Detect which cell encompasses the target text, then output its [x, y] center coordinate. 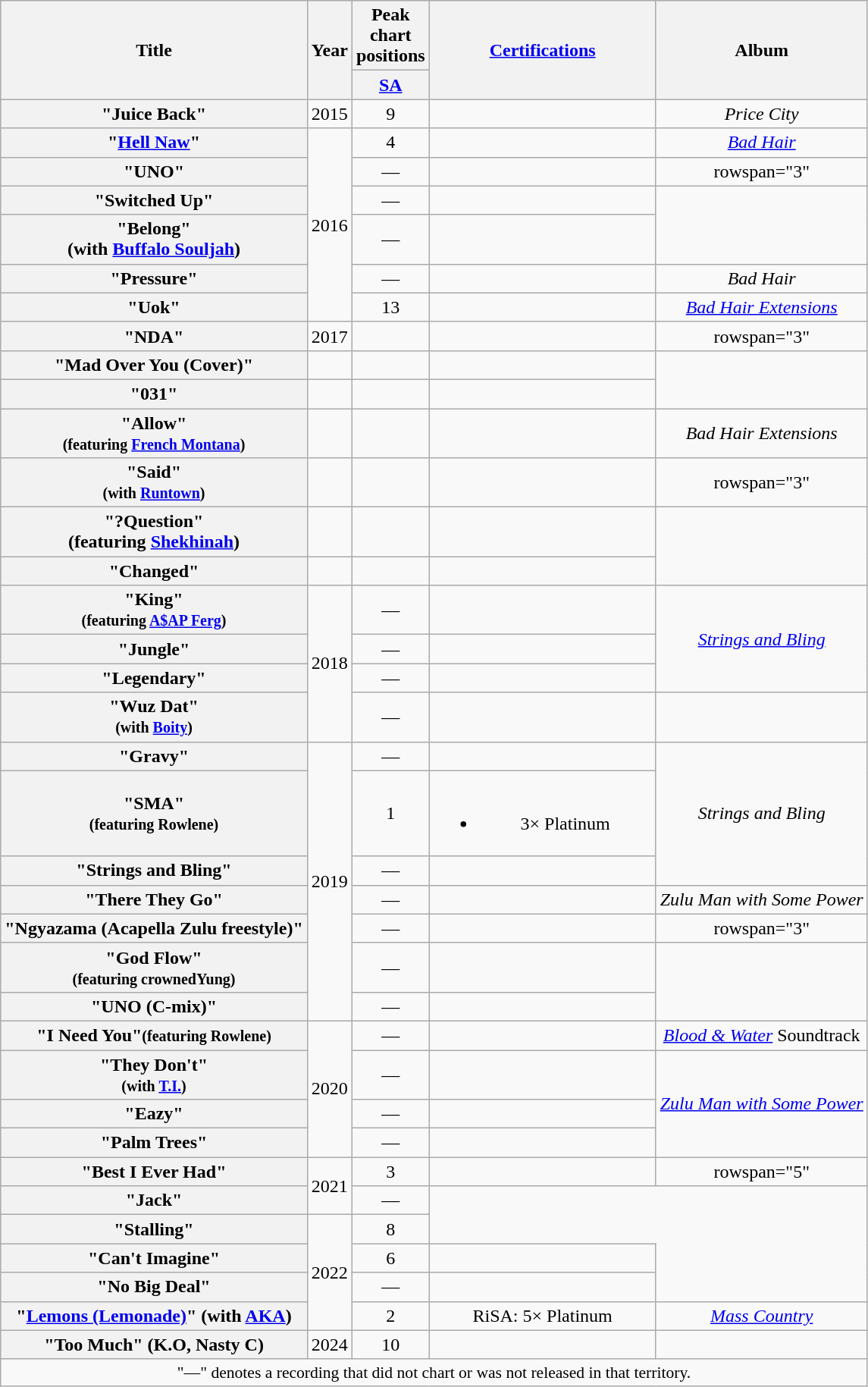
Title [155, 50]
RiSA: 5× Platinum [543, 1316]
2021 [329, 1186]
"King"(featuring A$AP Ferg) [155, 610]
"They Don't"(with T.I.) [155, 1074]
"—" denotes a recording that did not chart or was not released in that territory. [434, 1373]
"Belong"(with Buffalo Souljah) [155, 240]
2017 [329, 336]
2015 [329, 114]
"Wuz Dat"(with Boity) [155, 717]
3 [390, 1172]
Peak chart positions [390, 36]
"Palm Trees" [155, 1143]
9 [390, 114]
"?Question"(featuring Shekhinah) [155, 532]
"Pressure" [155, 278]
2 [390, 1316]
2016 [329, 224]
Year [329, 50]
Certifications [543, 50]
"Can't Imagine" [155, 1258]
Mass Country [761, 1316]
"Hell Naw" [155, 143]
"No Big Deal" [155, 1287]
rowspan="5" [761, 1172]
"Changed" [155, 571]
"Said"(with Runtown) [155, 482]
6 [390, 1258]
"UNO (C-mix)" [155, 1006]
2019 [329, 881]
"Too Much" (K.O, Nasty C) [155, 1345]
"Legendary" [155, 678]
"I Need You"(featuring Rowlene) [155, 1035]
"God Flow"(featuring crownedYung) [155, 968]
Price City [761, 114]
"Stalling" [155, 1229]
"031" [155, 394]
"Jungle" [155, 649]
"NDA" [155, 336]
"Mad Over You (Cover)" [155, 365]
2022 [329, 1272]
8 [390, 1229]
"Lemons (Lemonade)" (with AKA) [155, 1316]
13 [390, 307]
2024 [329, 1345]
"UNO" [155, 171]
SA [390, 85]
"Switched Up" [155, 200]
2018 [329, 664]
1 [390, 813]
"Eazy" [155, 1114]
"Juice Back" [155, 114]
2020 [329, 1089]
"Strings and Bling" [155, 871]
4 [390, 143]
"Uok" [155, 307]
"Best I Ever Had" [155, 1172]
"Ngyazama (Acapella Zulu freestyle)" [155, 928]
3× Platinum [543, 813]
Blood & Water Soundtrack [761, 1035]
"Jack" [155, 1200]
10 [390, 1345]
"Gravy" [155, 756]
"Allow"(featuring French Montana) [155, 432]
Album [761, 50]
"SMA"(featuring Rowlene) [155, 813]
"There They Go" [155, 899]
